For the text-containing cell, return its midpoint in [X, Y] coordinate format. 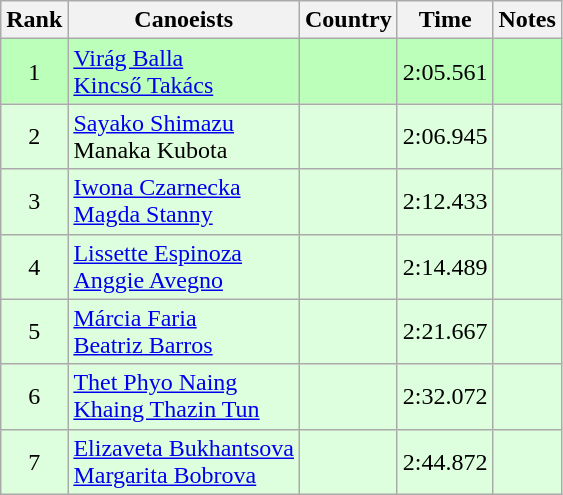
Country [349, 20]
Virág BallaKincső Takács [184, 72]
Iwona CzarneckaMagda Stanny [184, 202]
7 [34, 462]
2 [34, 136]
3 [34, 202]
2:06.945 [445, 136]
Thet Phyo NaingKhaing Thazin Tun [184, 396]
2:32.072 [445, 396]
5 [34, 332]
2:05.561 [445, 72]
2:14.489 [445, 266]
Rank [34, 20]
4 [34, 266]
Notes [527, 20]
Elizaveta BukhantsovaMargarita Bobrova [184, 462]
2:12.433 [445, 202]
Lissette EspinozaAnggie Avegno [184, 266]
Time [445, 20]
2:21.667 [445, 332]
Márcia FariaBeatriz Barros [184, 332]
1 [34, 72]
Canoeists [184, 20]
2:44.872 [445, 462]
Sayako ShimazuManaka Kubota [184, 136]
6 [34, 396]
